Output the [x, y] coordinate of the center of the cell containing the given text.  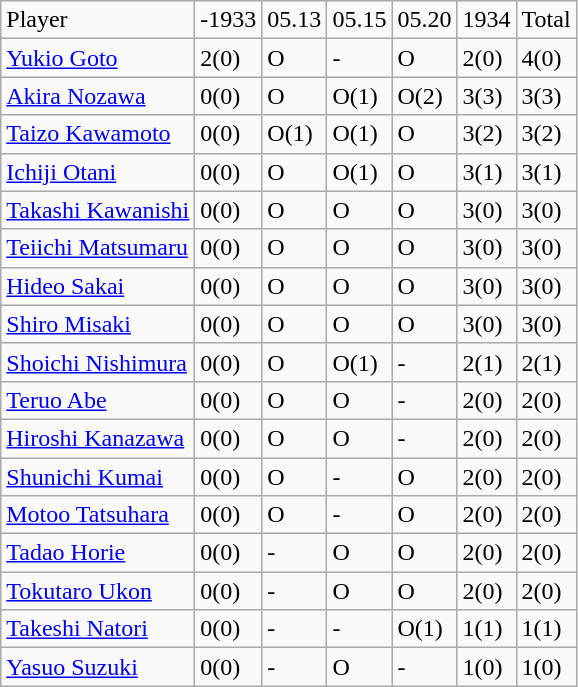
05.20 [424, 20]
Akira Nozawa [98, 96]
Shiro Misaki [98, 324]
Player [98, 20]
Hideo Sakai [98, 286]
05.15 [360, 20]
-1933 [228, 20]
Teiichi Matsumaru [98, 248]
Shoichi Nishimura [98, 362]
Total [546, 20]
Shunichi Kumai [98, 477]
Hiroshi Kanazawa [98, 438]
Takashi Kawanishi [98, 210]
Taizo Kawamoto [98, 134]
Tokutaro Ukon [98, 591]
Yukio Goto [98, 58]
05.13 [294, 20]
Takeshi Natori [98, 629]
Ichiji Otani [98, 172]
Tadao Horie [98, 553]
1934 [486, 20]
Yasuo Suzuki [98, 667]
O(2) [424, 96]
Motoo Tatsuhara [98, 515]
4(0) [546, 58]
Teruo Abe [98, 400]
